Extract the [X, Y] coordinate from the center of the cell holding the provided text.  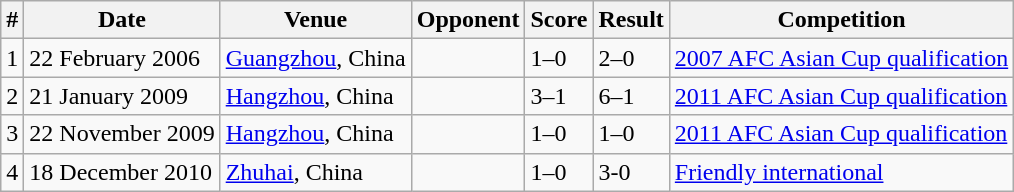
3 [12, 134]
Result [631, 20]
6–1 [631, 96]
Venue [316, 20]
Friendly international [841, 172]
1 [12, 58]
Zhuhai, China [316, 172]
4 [12, 172]
18 December 2010 [122, 172]
21 January 2009 [122, 96]
# [12, 20]
Opponent [468, 20]
Score [559, 20]
2 [12, 96]
2007 AFC Asian Cup qualification [841, 58]
Guangzhou, China [316, 58]
Date [122, 20]
Competition [841, 20]
2–0 [631, 58]
3-0 [631, 172]
22 November 2009 [122, 134]
3–1 [559, 96]
22 February 2006 [122, 58]
